Scan for the cell matching the given text and deliver its (x, y) coordinate at center. 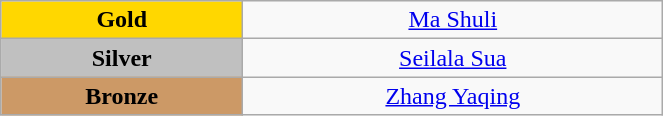
Ma Shuli (453, 20)
Bronze (122, 96)
Gold (122, 20)
Silver (122, 58)
Seilala Sua (453, 58)
Zhang Yaqing (453, 96)
